From the cell containing the given text, extract its center point as (x, y) coordinate. 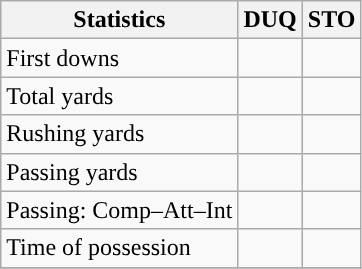
Rushing yards (120, 134)
First downs (120, 58)
Total yards (120, 96)
DUQ (270, 20)
Passing yards (120, 172)
STO (332, 20)
Statistics (120, 20)
Passing: Comp–Att–Int (120, 210)
Time of possession (120, 248)
